Provide the [x, y] coordinate of the cell's center where the given text is located.  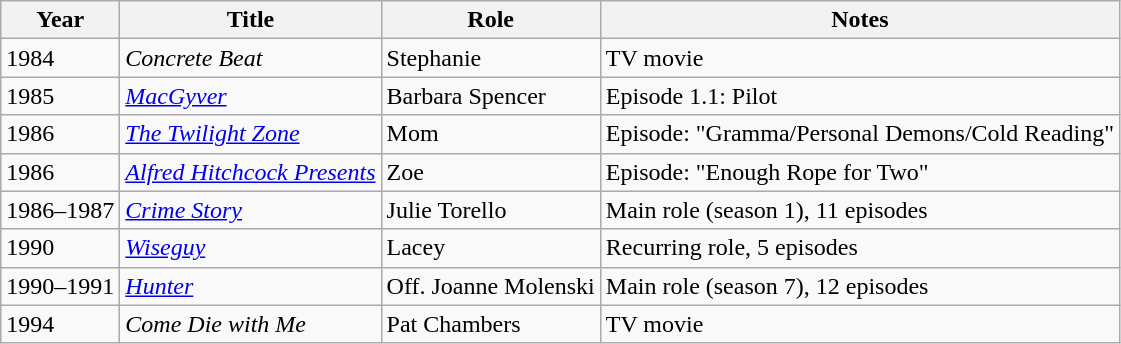
Main role (season 1), 11 episodes [860, 210]
Alfred Hitchcock Presents [250, 172]
Lacey [490, 248]
Episode: "Enough Rope for Two" [860, 172]
Title [250, 20]
Episode: "Gramma/Personal Demons/Cold Reading" [860, 134]
1985 [60, 96]
Main role (season 7), 12 episodes [860, 286]
Recurring role, 5 episodes [860, 248]
Come Die with Me [250, 324]
1986–1987 [60, 210]
1990 [60, 248]
Wiseguy [250, 248]
Julie Torello [490, 210]
The Twilight Zone [250, 134]
Role [490, 20]
Zoe [490, 172]
Mom [490, 134]
Pat Chambers [490, 324]
1994 [60, 324]
Episode 1.1: Pilot [860, 96]
Barbara Spencer [490, 96]
1984 [60, 58]
Off. Joanne Molenski [490, 286]
Hunter [250, 286]
1990–1991 [60, 286]
Concrete Beat [250, 58]
Notes [860, 20]
Stephanie [490, 58]
MacGyver [250, 96]
Crime Story [250, 210]
Year [60, 20]
